Determine the [X, Y] coordinate at the center of the cell enclosing the given text.  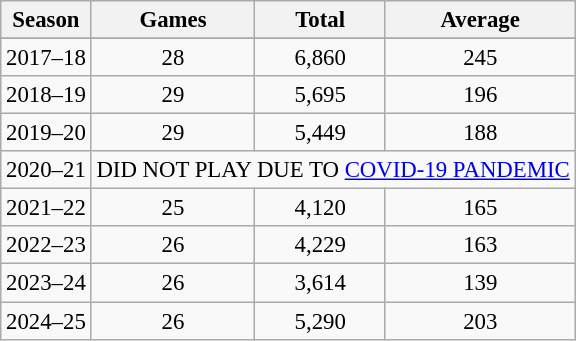
Average [480, 20]
2022–23 [46, 245]
4,120 [320, 208]
3,614 [320, 283]
245 [480, 58]
DID NOT PLAY DUE TO COVID-19 PANDEMIC [333, 170]
4,229 [320, 245]
188 [480, 133]
5,290 [320, 321]
2018–19 [46, 95]
196 [480, 95]
163 [480, 245]
5,449 [320, 133]
6,860 [320, 58]
165 [480, 208]
139 [480, 283]
2017–18 [46, 58]
2023–24 [46, 283]
2021–22 [46, 208]
Season [46, 20]
5,695 [320, 95]
28 [173, 58]
Total [320, 20]
2019–20 [46, 133]
2024–25 [46, 321]
2020–21 [46, 170]
203 [480, 321]
Games [173, 20]
25 [173, 208]
